Provide the [x, y] coordinate of the cell's center where the given text is located.  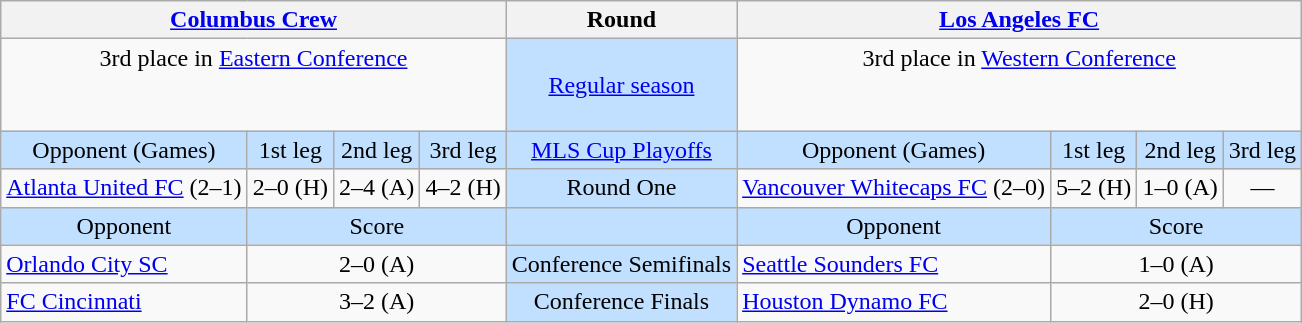
Seattle Sounders FC [894, 264]
Conference Finals [621, 302]
Los Angeles FC [1020, 20]
Round One [621, 188]
3–2 (A) [376, 302]
3rd place in Western Conference [1020, 85]
5–2 (H) [1093, 188]
2–4 (A) [377, 188]
Houston Dynamo FC [894, 302]
Regular season [621, 85]
Atlanta United FC (2–1) [124, 188]
2–0 (A) [376, 264]
Orlando City SC [124, 264]
— [1262, 188]
MLS Cup Playoffs [621, 150]
3rd place in Eastern Conference [254, 85]
4–2 (H) [463, 188]
Round [621, 20]
FC Cincinnati [124, 302]
Vancouver Whitecaps FC (2–0) [894, 188]
Conference Semifinals [621, 264]
Columbus Crew [254, 20]
